Identify which cell holds the provided text, then report its [x, y] central coordinate. 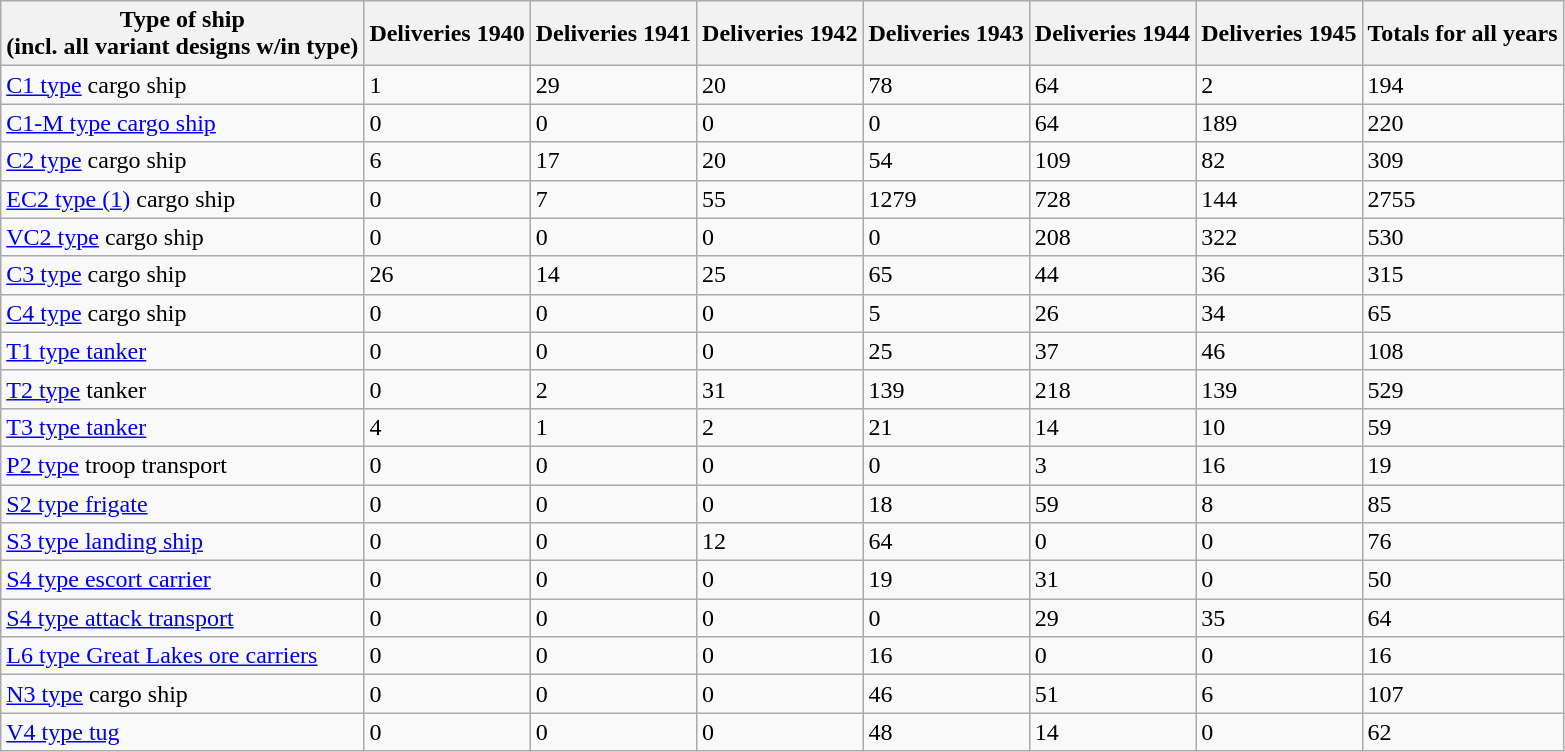
85 [1462, 503]
144 [1279, 199]
18 [946, 503]
5 [946, 313]
C1 type cargo ship [182, 85]
Deliveries 1942 [780, 34]
Deliveries 1941 [613, 34]
EC2 type (1) cargo ship [182, 199]
208 [1112, 237]
189 [1279, 123]
322 [1279, 237]
21 [946, 427]
44 [1112, 275]
S4 type attack transport [182, 618]
35 [1279, 618]
194 [1462, 85]
55 [780, 199]
8 [1279, 503]
309 [1462, 161]
N3 type cargo ship [182, 694]
37 [1112, 351]
T2 type tanker [182, 389]
VC2 type cargo ship [182, 237]
4 [447, 427]
10 [1279, 427]
T3 type tanker [182, 427]
Deliveries 1943 [946, 34]
529 [1462, 389]
220 [1462, 123]
78 [946, 85]
V4 type tug [182, 732]
3 [1112, 465]
218 [1112, 389]
T1 type tanker [182, 351]
315 [1462, 275]
1279 [946, 199]
7 [613, 199]
L6 type Great Lakes ore carriers [182, 656]
Deliveries 1940 [447, 34]
530 [1462, 237]
728 [1112, 199]
107 [1462, 694]
76 [1462, 542]
Deliveries 1944 [1112, 34]
C4 type cargo ship [182, 313]
51 [1112, 694]
82 [1279, 161]
12 [780, 542]
S2 type frigate [182, 503]
108 [1462, 351]
48 [946, 732]
C3 type cargo ship [182, 275]
C2 type cargo ship [182, 161]
S3 type landing ship [182, 542]
Deliveries 1945 [1279, 34]
17 [613, 161]
36 [1279, 275]
S4 type escort carrier [182, 580]
54 [946, 161]
Type of ship(incl. all variant designs w/in type) [182, 34]
34 [1279, 313]
Totals for all years [1462, 34]
109 [1112, 161]
50 [1462, 580]
2755 [1462, 199]
P2 type troop transport [182, 465]
62 [1462, 732]
C1-M type cargo ship [182, 123]
